Pinpoint the cell where the given text exists, returning its (x, y) midpoint coordinate. 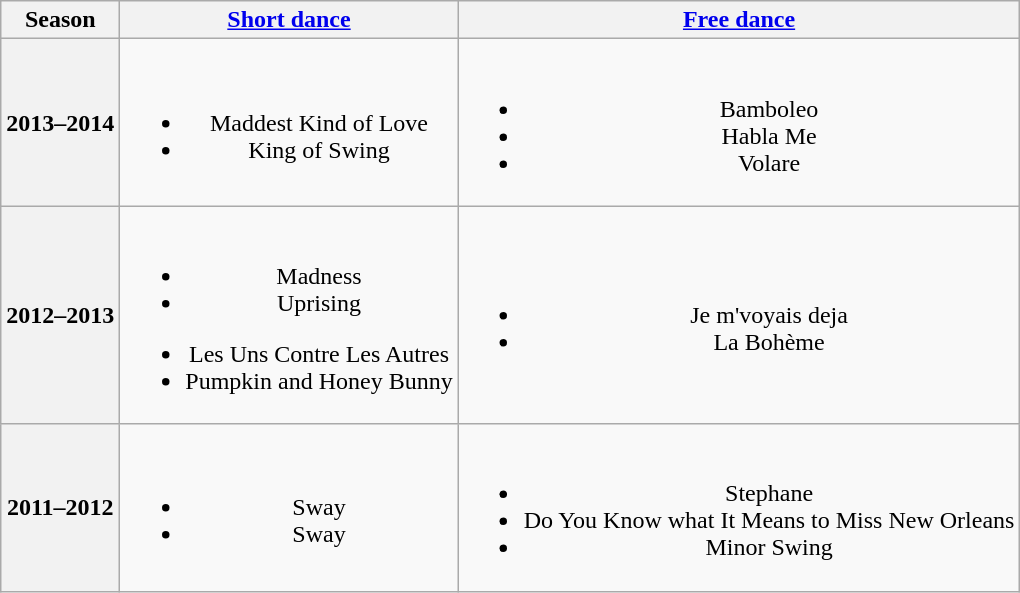
Je m'voyais deja La Bohème (739, 315)
Maddest Kind of Love King of Swing (289, 122)
2011–2012 (60, 508)
Free dance (739, 20)
Stephane Do You Know what It Means to Miss New Orleans Minor Swing (739, 508)
2013–2014 (60, 122)
BamboleoHabla MeVolare (739, 122)
Short dance (289, 20)
2012–2013 (60, 315)
Madness Uprising Les Uns Contre Les Autres Pumpkin and Honey Bunny (289, 315)
Season (60, 20)
Sway Sway (289, 508)
